Provide the [x, y] coordinate of the cell's center where the given text is located.  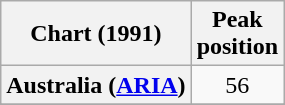
56 [237, 85]
Peakposition [237, 34]
Australia (ARIA) [96, 85]
Chart (1991) [96, 34]
